Return the [x, y] coordinate for the center point of the cell that contains the specified text.  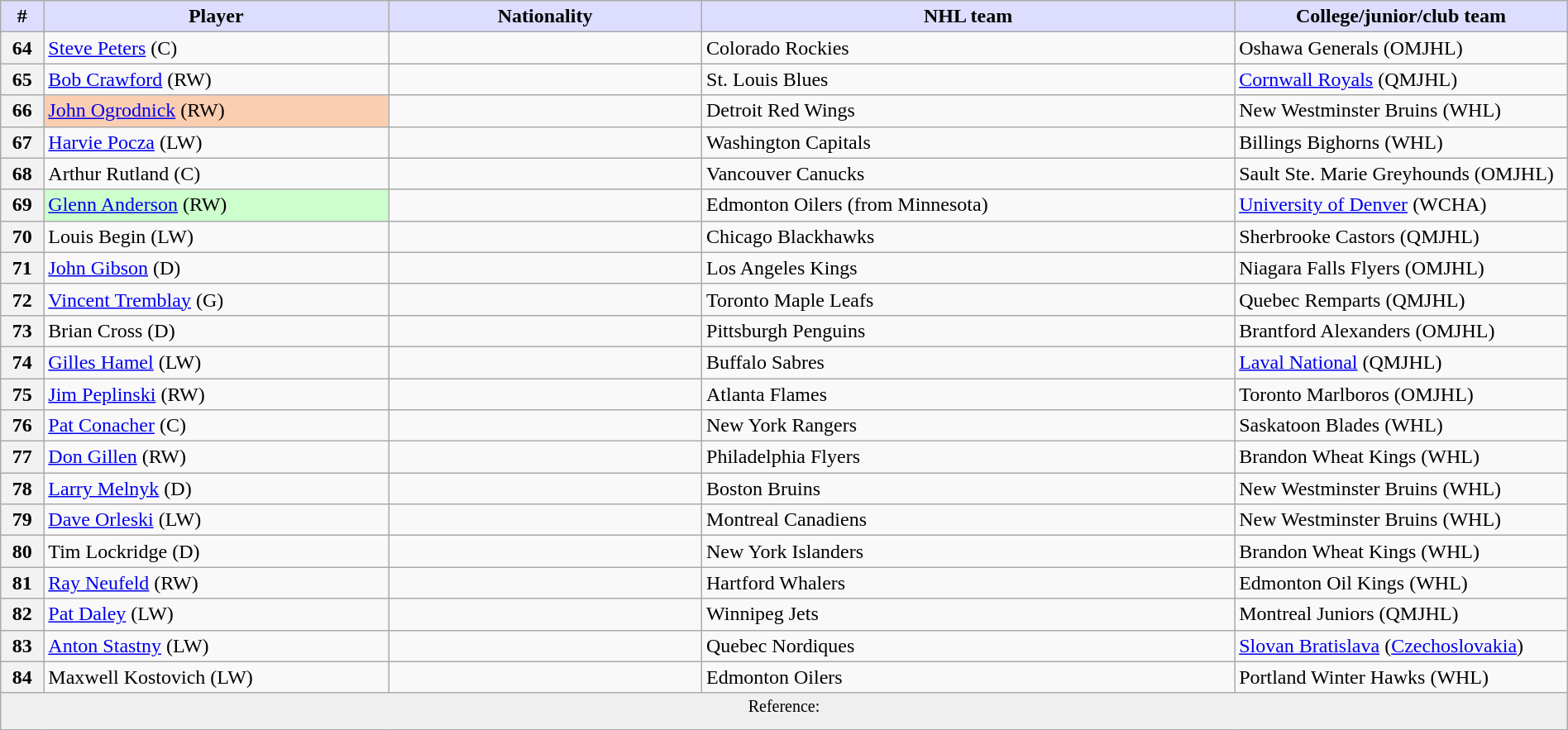
John Ogrodnick (RW) [217, 111]
Vincent Tremblay (G) [217, 299]
Boston Bruins [968, 489]
67 [22, 142]
65 [22, 79]
Colorado Rockies [968, 48]
New York Rangers [968, 426]
Sault Ste. Marie Greyhounds (OMJHL) [1401, 174]
Montreal Canadiens [968, 520]
82 [22, 614]
70 [22, 236]
Sherbrooke Castors (QMJHL) [1401, 236]
Oshawa Generals (OMJHL) [1401, 48]
71 [22, 268]
83 [22, 646]
Gilles Hamel (LW) [217, 362]
Larry Melnyk (D) [217, 489]
Reference: [784, 711]
Quebec Remparts (QMJHL) [1401, 299]
Brian Cross (D) [217, 331]
Nationality [546, 17]
79 [22, 520]
St. Louis Blues [968, 79]
Brantford Alexanders (OMJHL) [1401, 331]
Edmonton Oilers (from Minnesota) [968, 205]
Portland Winter Hawks (WHL) [1401, 677]
New York Islanders [968, 551]
Quebec Nordiques [968, 646]
NHL team [968, 17]
Washington Capitals [968, 142]
Steve Peters (C) [217, 48]
Anton Stastny (LW) [217, 646]
Hartford Whalers [968, 583]
Philadelphia Flyers [968, 457]
John Gibson (D) [217, 268]
Vancouver Canucks [968, 174]
Pat Daley (LW) [217, 614]
Toronto Maple Leafs [968, 299]
Ray Neufeld (RW) [217, 583]
Maxwell Kostovich (LW) [217, 677]
77 [22, 457]
Arthur Rutland (C) [217, 174]
Buffalo Sabres [968, 362]
Glenn Anderson (RW) [217, 205]
Louis Begin (LW) [217, 236]
64 [22, 48]
Harvie Pocza (LW) [217, 142]
Jim Peplinski (RW) [217, 394]
69 [22, 205]
78 [22, 489]
Laval National (QMJHL) [1401, 362]
Bob Crawford (RW) [217, 79]
80 [22, 551]
Niagara Falls Flyers (OMJHL) [1401, 268]
College/junior/club team [1401, 17]
66 [22, 111]
Atlanta Flames [968, 394]
81 [22, 583]
Don Gillen (RW) [217, 457]
73 [22, 331]
# [22, 17]
Chicago Blackhawks [968, 236]
Player [217, 17]
76 [22, 426]
Edmonton Oil Kings (WHL) [1401, 583]
Billings Bighorns (WHL) [1401, 142]
Pat Conacher (C) [217, 426]
Dave Orleski (LW) [217, 520]
Toronto Marlboros (OMJHL) [1401, 394]
68 [22, 174]
Detroit Red Wings [968, 111]
Edmonton Oilers [968, 677]
Tim Lockridge (D) [217, 551]
72 [22, 299]
Pittsburgh Penguins [968, 331]
Cornwall Royals (QMJHL) [1401, 79]
Los Angeles Kings [968, 268]
74 [22, 362]
Winnipeg Jets [968, 614]
Saskatoon Blades (WHL) [1401, 426]
Slovan Bratislava (Czechoslovakia) [1401, 646]
84 [22, 677]
University of Denver (WCHA) [1401, 205]
75 [22, 394]
Montreal Juniors (QMJHL) [1401, 614]
